Return [x, y] of the center of cell containing provided text 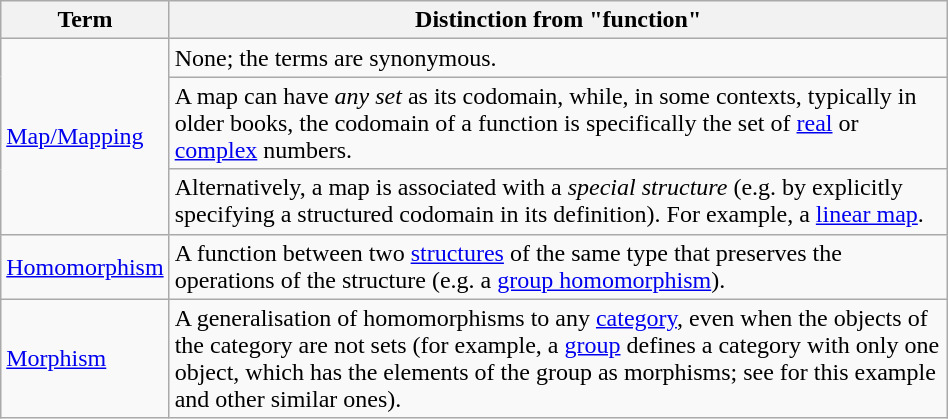
Map/Mapping [85, 136]
Homomorphism [85, 266]
A function between two structures of the same type that preserves the operations of the structure (e.g. a group homomorphism). [558, 266]
Term [85, 20]
Distinction from "function" [558, 20]
Morphism [85, 358]
None; the terms are synonymous. [558, 58]
